Locate the cell with the specified text and output its [X, Y] center coordinate. 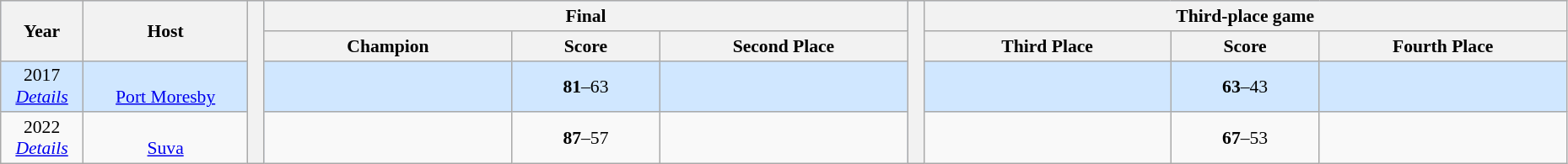
Champion [388, 46]
Third-place game [1245, 16]
67–53 [1245, 138]
81–63 [586, 86]
2022 Details [42, 138]
87–57 [586, 138]
Year [42, 30]
Third Place [1048, 46]
Host [165, 30]
2017 Details [42, 86]
Final [585, 16]
Suva [165, 138]
Second Place [783, 46]
Port Moresby [165, 86]
63–43 [1245, 86]
Fourth Place [1442, 46]
